Identify which cell holds the provided text, then report its [X, Y] central coordinate. 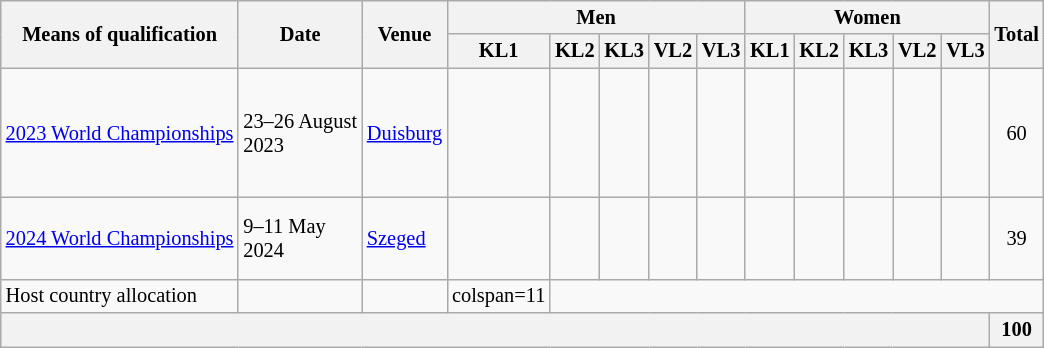
2023 World Championships [120, 133]
colspan=11 [498, 296]
Date [300, 34]
Men [596, 17]
Venue [404, 34]
Host country allocation [120, 296]
9–11 May 2024 [300, 238]
60 [1016, 133]
Means of qualification [120, 34]
100 [1016, 330]
Total [1016, 34]
39 [1016, 238]
Duisburg [404, 133]
2024 World Championships [120, 238]
23–26 August 2023 [300, 133]
Szeged [404, 238]
Women [867, 17]
